Output the [X, Y] coordinate of the center of the cell containing the given text.  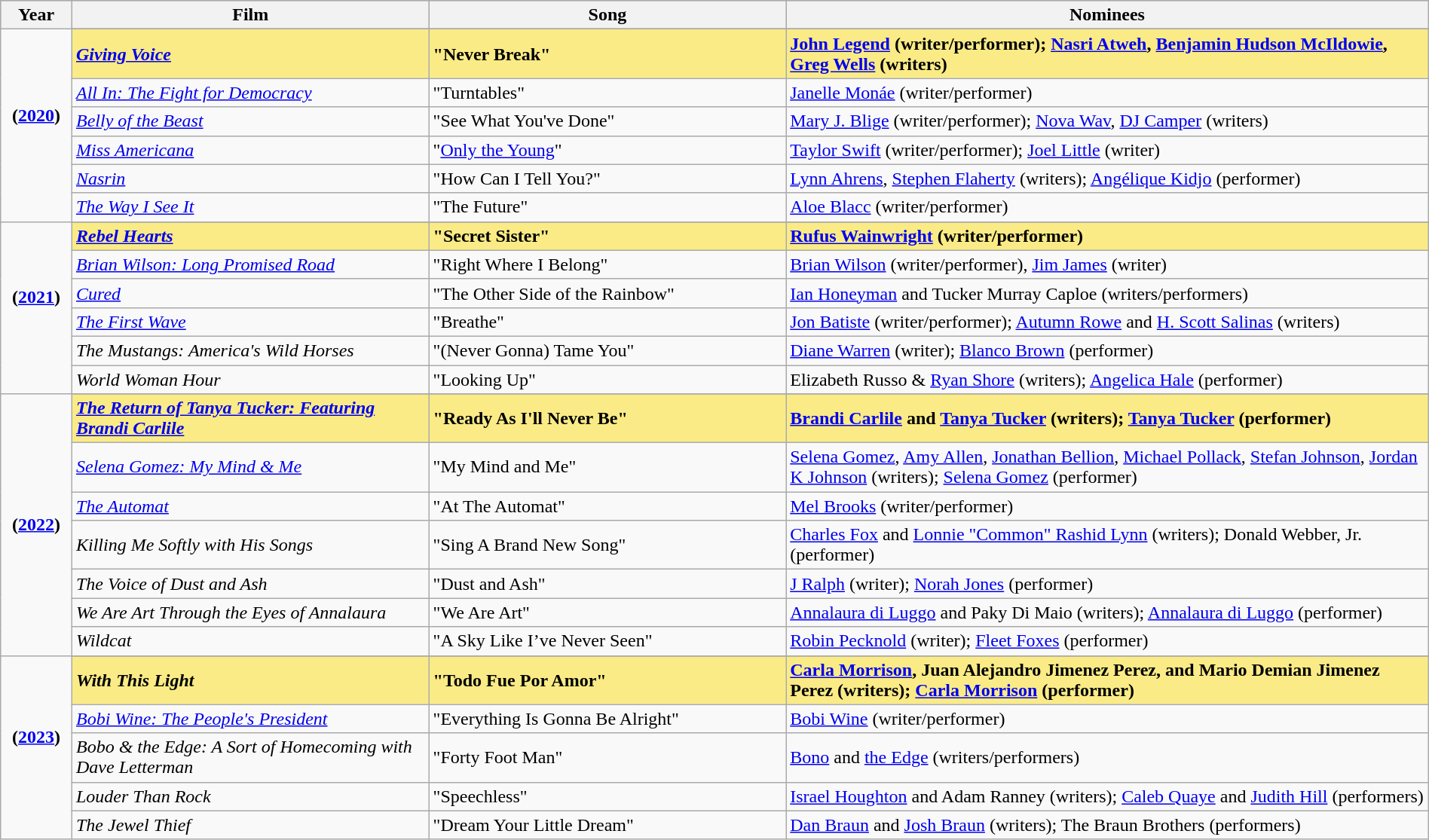
"My Mind and Me" [607, 467]
Wildcat [250, 641]
Cured [250, 293]
Israel Houghton and Adam Ranney (writers); Caleb Quaye and Judith Hill (performers) [1108, 796]
"Speechless" [607, 796]
(2022) [36, 524]
Miss Americana [250, 150]
Robin Pecknold (writer); Fleet Foxes (performer) [1108, 641]
We Are Art Through the Eyes of Annalaura [250, 612]
Brian Wilson: Long Promised Road [250, 264]
"Todo Fue Por Amor" [607, 680]
"Looking Up" [607, 379]
"Dust and Ash" [607, 584]
Aloe Blacc (writer/performer) [1108, 207]
Killing Me Softly with His Songs [250, 545]
(2023) [36, 747]
"How Can I Tell You?" [607, 179]
"Only the Young" [607, 150]
The Voice of Dust and Ash [250, 584]
Belly of the Beast [250, 121]
Brandi Carlile and Tanya Tucker (writers); Tanya Tucker (performer) [1108, 419]
"Turntables" [607, 93]
Song [607, 15]
Bobi Wine: The People's President [250, 719]
"Everything Is Gonna Be Alright" [607, 719]
Giving Voice [250, 54]
"Breathe" [607, 322]
Jon Batiste (writer/performer); Autumn Rowe and H. Scott Salinas (writers) [1108, 322]
Louder Than Rock [250, 796]
All In: The Fight for Democracy [250, 93]
The First Wave [250, 322]
"Never Break" [607, 54]
Diane Warren (writer); Blanco Brown (performer) [1108, 350]
Mel Brooks (writer/performer) [1108, 506]
"The Future" [607, 207]
The Mustangs: America's Wild Horses [250, 350]
Bobi Wine (writer/performer) [1108, 719]
Rufus Wainwright (writer/performer) [1108, 236]
Film [250, 15]
Rebel Hearts [250, 236]
Bono and the Edge (writers/performers) [1108, 758]
The Jewel Thief [250, 825]
Charles Fox and Lonnie "Common" Rashid Lynn (writers); Donald Webber, Jr. (performer) [1108, 545]
Annalaura di Luggo and Paky Di Maio (writers); Annalaura di Luggo (performer) [1108, 612]
The Way I See It [250, 207]
Dan Braun and Josh Braun (writers); The Braun Brothers (performers) [1108, 825]
Selena Gomez, Amy Allen, Jonathan Bellion, Michael Pollack, Stefan Johnson, Jordan K Johnson (writers); Selena Gomez (performer) [1108, 467]
"We Are Art" [607, 612]
"Ready As I'll Never Be" [607, 419]
The Automat [250, 506]
"Secret Sister" [607, 236]
"A Sky Like I’ve Never Seen" [607, 641]
(2020) [36, 125]
World Woman Hour [250, 379]
Ian Honeyman and Tucker Murray Caploe (writers/performers) [1108, 293]
"Dream Your Little Dream" [607, 825]
"See What You've Done" [607, 121]
John Legend (writer/performer); Nasri Atweh, Benjamin Hudson McIldowie, Greg Wells (writers) [1108, 54]
"Sing A Brand New Song" [607, 545]
Nasrin [250, 179]
Elizabeth Russo & Ryan Shore (writers); Angelica Hale (performer) [1108, 379]
"(Never Gonna) Tame You" [607, 350]
Taylor Swift (writer/performer); Joel Little (writer) [1108, 150]
Mary J. Blige (writer/performer); Nova Wav, DJ Camper (writers) [1108, 121]
"At The Automat" [607, 506]
Brian Wilson (writer/performer), Jim James (writer) [1108, 264]
Janelle Monáe (writer/performer) [1108, 93]
With This Light [250, 680]
"The Other Side of the Rainbow" [607, 293]
Carla Morrison, Juan Alejandro Jimenez Perez, and Mario Demian Jimenez Perez (writers); Carla Morrison (performer) [1108, 680]
Lynn Ahrens, Stephen Flaherty (writers); Angélique Kidjo (performer) [1108, 179]
The Return of Tanya Tucker: Featuring Brandi Carlile [250, 419]
Selena Gomez: My Mind & Me [250, 467]
Bobo & the Edge: A Sort of Homecoming with Dave Letterman [250, 758]
Year [36, 15]
"Forty Foot Man" [607, 758]
(2021) [36, 307]
J Ralph (writer); Norah Jones (performer) [1108, 584]
Nominees [1108, 15]
"Right Where I Belong" [607, 264]
